Capture the cell that displays the provided text and extract its (x, y) central coordinate. 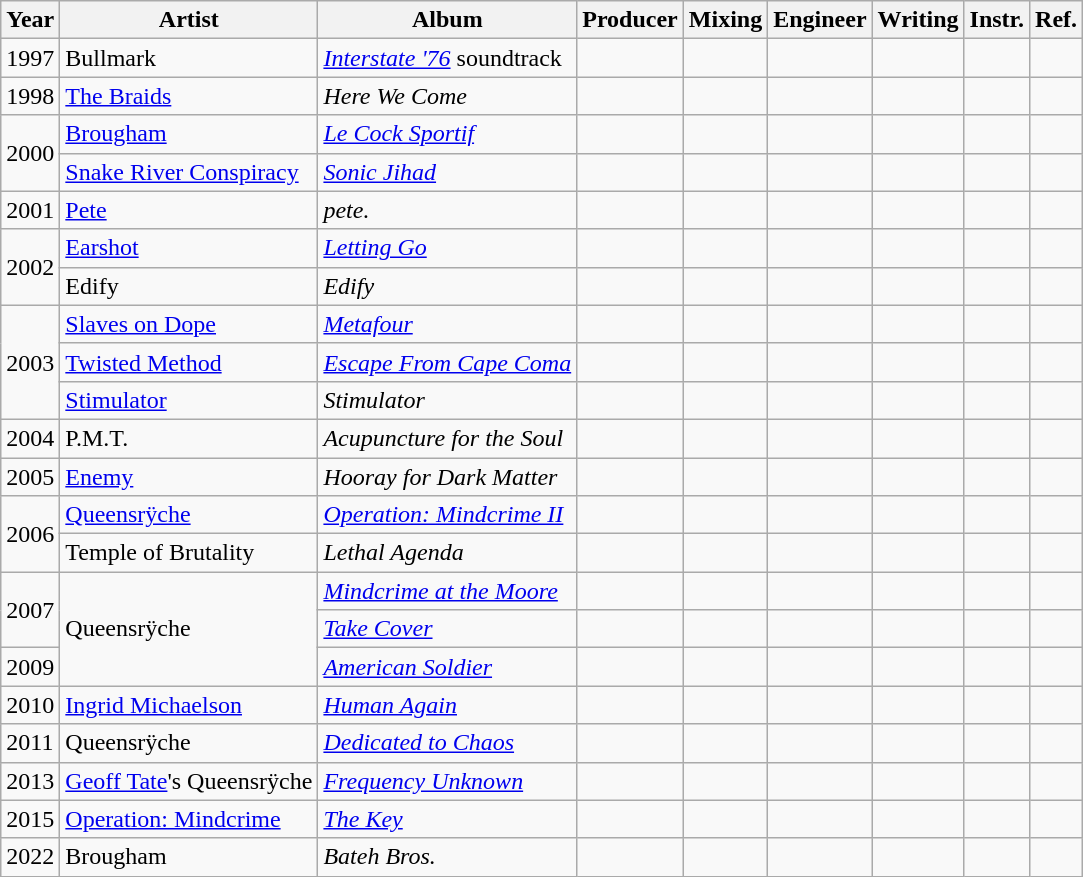
Mindcrime at the Moore (448, 591)
Writing (918, 20)
2006 (30, 534)
2002 (30, 267)
2001 (30, 210)
1997 (30, 58)
Bateh Bros. (448, 857)
Snake River Conspiracy (189, 172)
2015 (30, 819)
Operation: Mindcrime (189, 819)
2004 (30, 438)
Mixing (725, 20)
American Soldier (448, 667)
Artist (189, 20)
Le Cock Sportif (448, 134)
2005 (30, 477)
Dedicated to Chaos (448, 743)
Human Again (448, 705)
Interstate '76 soundtrack (448, 58)
Slaves on Dope (189, 324)
Year (30, 20)
Here We Come (448, 96)
Lethal Agenda (448, 553)
2022 (30, 857)
Instr. (997, 20)
2009 (30, 667)
2007 (30, 610)
Album (448, 20)
Operation: Mindcrime II (448, 515)
Ingrid Michaelson (189, 705)
Earshot (189, 248)
2011 (30, 743)
2000 (30, 153)
Hooray for Dark Matter (448, 477)
2010 (30, 705)
Letting Go (448, 248)
Frequency Unknown (448, 781)
Geoff Tate's Queensrÿche (189, 781)
Temple of Brutality (189, 553)
Escape From Cape Coma (448, 362)
Producer (630, 20)
Bullmark (189, 58)
Ref. (1056, 20)
Engineer (820, 20)
pete. (448, 210)
Twisted Method (189, 362)
Metafour (448, 324)
Enemy (189, 477)
2013 (30, 781)
P.M.T. (189, 438)
Acupuncture for the Soul (448, 438)
The Braids (189, 96)
Take Cover (448, 629)
2003 (30, 362)
Sonic Jihad (448, 172)
1998 (30, 96)
Pete (189, 210)
The Key (448, 819)
